Locate the cell with the specified text and output its (X, Y) center coordinate. 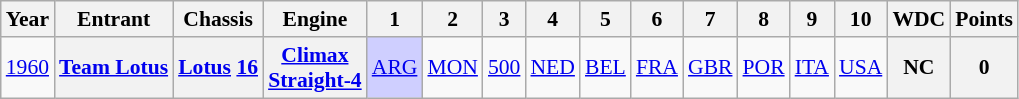
POR (764, 68)
Chassis (218, 19)
ARG (395, 68)
GBR (710, 68)
0 (984, 68)
NED (552, 68)
FRA (657, 68)
8 (764, 19)
10 (860, 19)
Entrant (114, 19)
9 (812, 19)
5 (606, 19)
2 (452, 19)
500 (504, 68)
BEL (606, 68)
USA (860, 68)
1 (395, 19)
1960 (28, 68)
7 (710, 19)
4 (552, 19)
ClimaxStraight-4 (315, 68)
NC (918, 68)
6 (657, 19)
Points (984, 19)
Year (28, 19)
Engine (315, 19)
3 (504, 19)
Lotus 16 (218, 68)
ITA (812, 68)
MON (452, 68)
Team Lotus (114, 68)
WDC (918, 19)
